Scan for the cell matching the given text and deliver its (X, Y) coordinate at center. 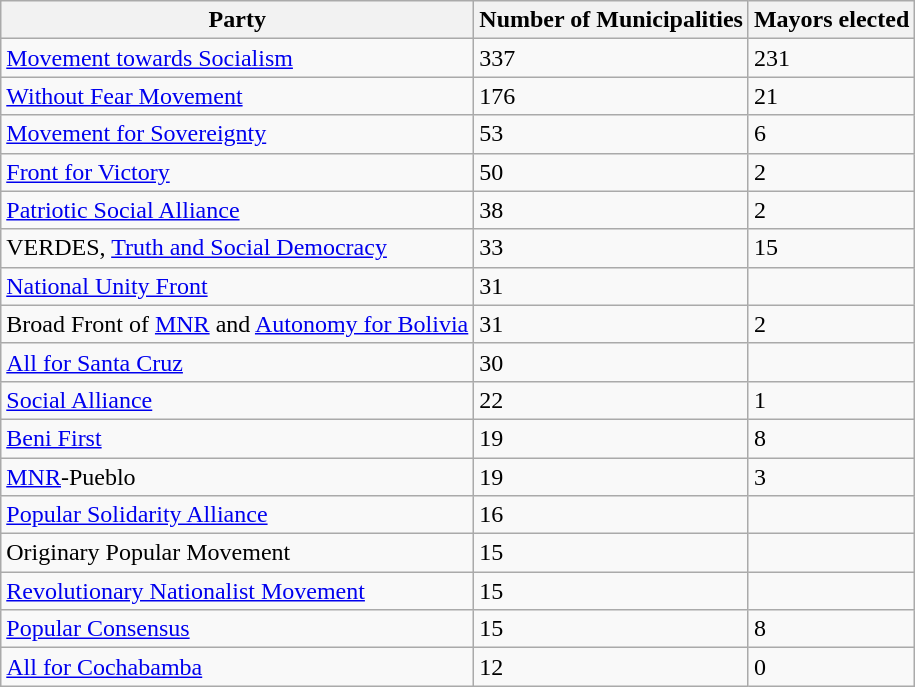
0 (831, 667)
231 (831, 58)
50 (612, 172)
Popular Consensus (238, 629)
38 (612, 210)
176 (612, 96)
3 (831, 477)
All for Santa Cruz (238, 362)
Mayors elected (831, 20)
21 (831, 96)
337 (612, 58)
Beni First (238, 438)
MNR-Pueblo (238, 477)
Movement for Sovereignty (238, 134)
All for Cochabamba (238, 667)
Party (238, 20)
22 (612, 400)
National Unity Front (238, 286)
Movement towards Socialism (238, 58)
VERDES, Truth and Social Democracy (238, 248)
6 (831, 134)
53 (612, 134)
1 (831, 400)
Number of Municipalities (612, 20)
Originary Popular Movement (238, 553)
Front for Victory (238, 172)
Popular Solidarity Alliance (238, 515)
Revolutionary Nationalist Movement (238, 591)
Without Fear Movement (238, 96)
Broad Front of MNR and Autonomy for Bolivia (238, 324)
33 (612, 248)
Patriotic Social Alliance (238, 210)
Social Alliance (238, 400)
12 (612, 667)
16 (612, 515)
30 (612, 362)
